Identify which cell holds the provided text, then report its (x, y) central coordinate. 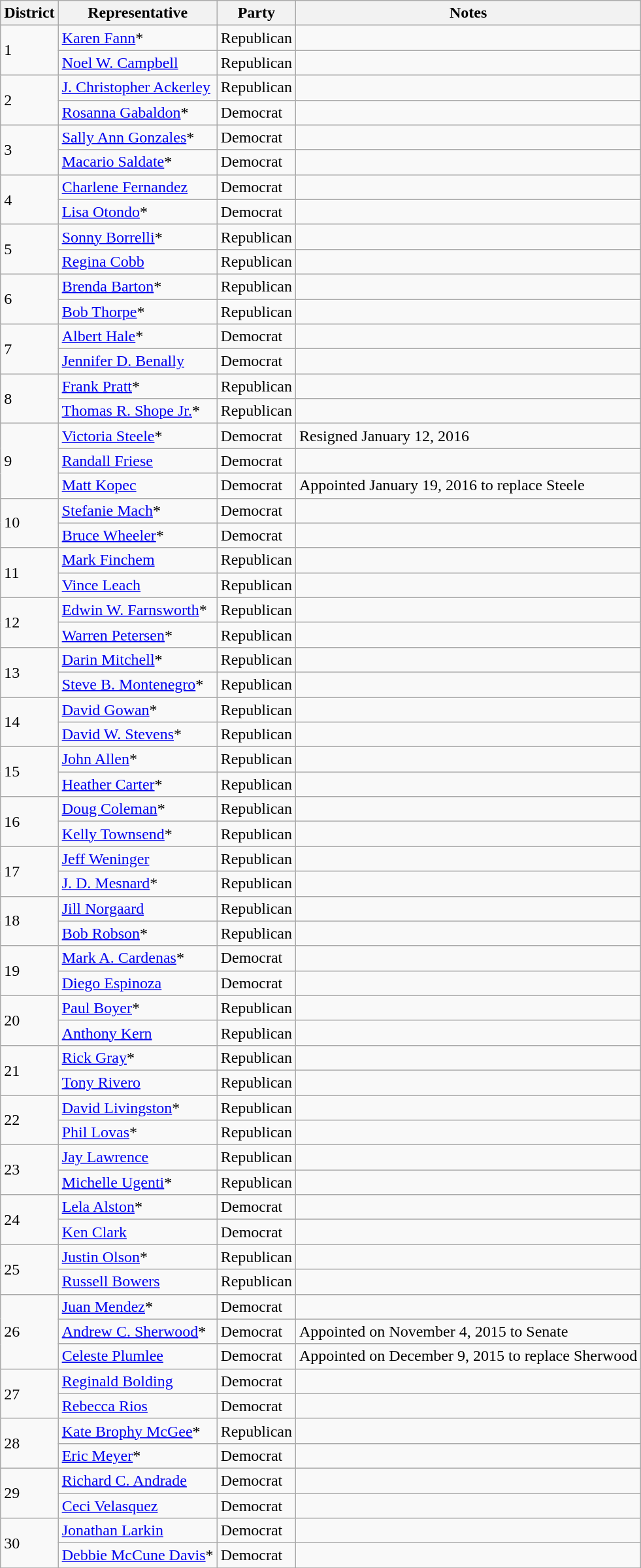
Frank Pratt* (137, 386)
11 (29, 573)
Ceci Velasquez (137, 1505)
Michelle Ugenti* (137, 1182)
Thomas R. Shope Jr.* (137, 411)
Paul Boyer* (137, 1008)
Party (256, 13)
Kate Brophy McGee* (137, 1431)
Bruce Wheeler* (137, 535)
Doug Coleman* (137, 809)
District (29, 13)
Macario Saldate* (137, 162)
Jennifer D. Benally (137, 361)
Edwin W. Farnsworth* (137, 610)
Rebecca Rios (137, 1406)
9 (29, 461)
16 (29, 822)
Lela Alston* (137, 1207)
Charlene Fernandez (137, 187)
David Livingston* (137, 1108)
3 (29, 150)
Andrew C. Sherwood* (137, 1331)
4 (29, 199)
Noel W. Campbell (137, 63)
Reginald Bolding (137, 1381)
Steve B. Montenegro* (137, 684)
Heather Carter* (137, 784)
Debbie McCune Davis* (137, 1556)
Appointed January 19, 2016 to replace Steele (468, 486)
J. D. Mesnard* (137, 884)
Brenda Barton* (137, 286)
Darin Mitchell* (137, 659)
David Gowan* (137, 709)
Celeste Plumlee (137, 1356)
Regina Cobb (137, 261)
Sally Ann Gonzales* (137, 137)
Matt Kopec (137, 486)
J. Christopher Ackerley (137, 88)
7 (29, 349)
Resigned January 12, 2016 (468, 436)
6 (29, 299)
David W. Stevens* (137, 735)
Appointed on November 4, 2015 to Senate (468, 1331)
Mark A. Cardenas* (137, 958)
18 (29, 921)
Jay Lawrence (137, 1158)
13 (29, 672)
2 (29, 100)
12 (29, 622)
Albert Hale* (137, 337)
Eric Meyer* (137, 1456)
Diego Espinoza (137, 983)
10 (29, 523)
Tony Rivero (137, 1082)
Bob Thorpe* (137, 312)
Justin Olson* (137, 1257)
28 (29, 1443)
Rosanna Gabaldon* (137, 112)
8 (29, 399)
22 (29, 1120)
Richard C. Andrade (137, 1480)
Russell Bowers (137, 1282)
Jonathan Larkin (137, 1531)
20 (29, 1020)
27 (29, 1393)
Vince Leach (137, 585)
Notes (468, 13)
26 (29, 1331)
Jill Norgaard (137, 909)
17 (29, 871)
24 (29, 1220)
Lisa Otondo* (137, 212)
15 (29, 772)
Juan Mendez* (137, 1307)
Representative (137, 13)
30 (29, 1543)
Rick Gray* (137, 1058)
21 (29, 1070)
19 (29, 971)
Kelly Townsend* (137, 834)
Anthony Kern (137, 1033)
Warren Petersen* (137, 635)
Sonny Borrelli* (137, 237)
25 (29, 1269)
Mark Finchem (137, 560)
14 (29, 722)
5 (29, 249)
Bob Robson* (137, 933)
Appointed on December 9, 2015 to replace Sherwood (468, 1356)
1 (29, 50)
John Allen* (137, 759)
Phil Lovas* (137, 1133)
Victoria Steele* (137, 436)
Randall Friese (137, 461)
Stefanie Mach* (137, 510)
Ken Clark (137, 1232)
23 (29, 1170)
29 (29, 1493)
Karen Fann* (137, 38)
Jeff Weninger (137, 859)
